Scan for the cell matching the given text and deliver its (X, Y) coordinate at center. 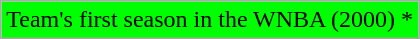
Team's first season in the WNBA (2000) * (210, 20)
